Determine the (x, y) coordinate at the center of the cell enclosing the given text.  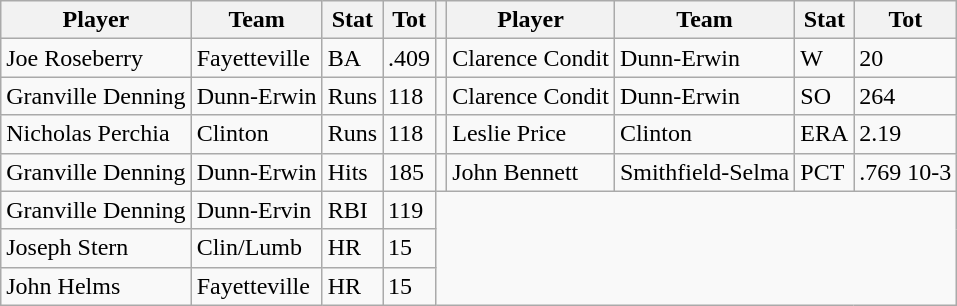
.769 10-3 (906, 172)
John Helms (96, 286)
Hits (352, 172)
.409 (410, 58)
Joe Roseberry (96, 58)
Joseph Stern (96, 248)
Dunn-Ervin (256, 210)
RBI (352, 210)
Nicholas Perchia (96, 134)
John Bennett (531, 172)
ERA (824, 134)
2.19 (906, 134)
185 (410, 172)
PCT (824, 172)
BA (352, 58)
119 (410, 210)
Leslie Price (531, 134)
W (824, 58)
264 (906, 96)
SO (824, 96)
Smithfield-Selma (704, 172)
20 (906, 58)
Clin/Lumb (256, 248)
